For the text-containing cell, return its midpoint in (x, y) coordinate format. 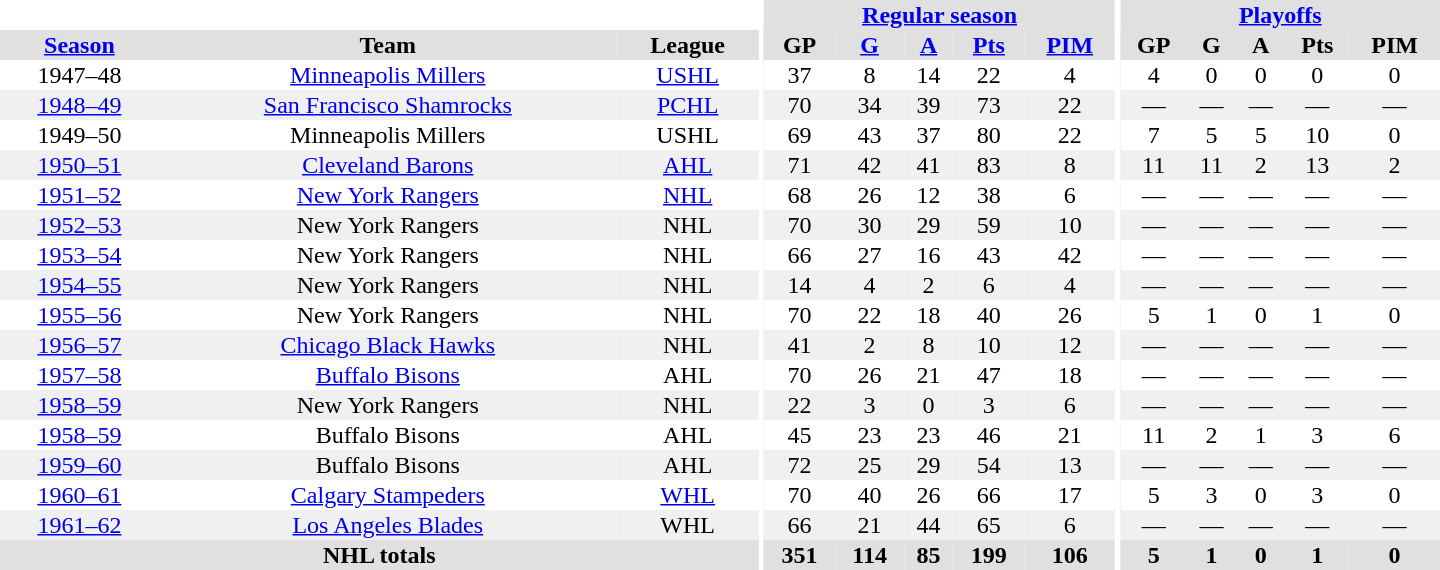
106 (1070, 555)
San Francisco Shamrocks (388, 105)
68 (800, 195)
League (688, 45)
1954–55 (80, 285)
71 (800, 165)
1953–54 (80, 255)
45 (800, 435)
Regular season (940, 15)
1951–52 (80, 195)
83 (988, 165)
80 (988, 135)
47 (988, 375)
44 (928, 525)
73 (988, 105)
Team (388, 45)
1961–62 (80, 525)
85 (928, 555)
Cleveland Barons (388, 165)
72 (800, 465)
54 (988, 465)
199 (988, 555)
1952–53 (80, 225)
1948–49 (80, 105)
1956–57 (80, 345)
34 (870, 105)
1950–51 (80, 165)
Los Angeles Blades (388, 525)
69 (800, 135)
25 (870, 465)
114 (870, 555)
NHL totals (380, 555)
Calgary Stampeders (388, 495)
30 (870, 225)
7 (1153, 135)
1960–61 (80, 495)
Chicago Black Hawks (388, 345)
1959–60 (80, 465)
1947–48 (80, 75)
1957–58 (80, 375)
27 (870, 255)
16 (928, 255)
65 (988, 525)
351 (800, 555)
59 (988, 225)
38 (988, 195)
Playoffs (1280, 15)
PCHL (688, 105)
39 (928, 105)
Season (80, 45)
46 (988, 435)
17 (1070, 495)
1949–50 (80, 135)
1955–56 (80, 315)
